Capture the cell that displays the provided text and extract its [X, Y] central coordinate. 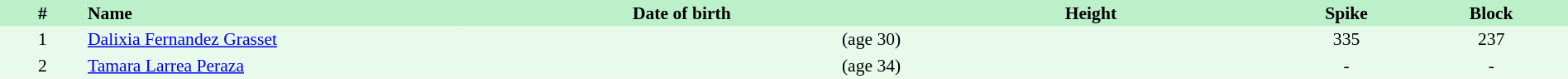
1 [43, 40]
# [43, 13]
Tamara Larrea Peraza [273, 66]
237 [1491, 40]
Height [1090, 13]
Spike [1346, 13]
(age 34) [681, 66]
Block [1491, 13]
Date of birth [681, 13]
(age 30) [681, 40]
Dalixia Fernandez Grasset [273, 40]
2 [43, 66]
Name [273, 13]
335 [1346, 40]
